Search for the cell housing the specified text and yield its (X, Y) center coordinate. 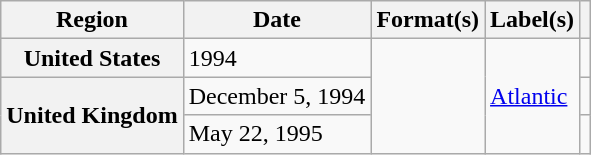
Atlantic (532, 96)
Format(s) (428, 20)
United States (92, 58)
May 22, 1995 (277, 134)
1994 (277, 58)
Label(s) (532, 20)
Region (92, 20)
United Kingdom (92, 115)
Date (277, 20)
December 5, 1994 (277, 96)
